Search for the cell housing the specified text and yield its [X, Y] center coordinate. 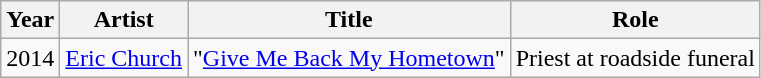
Eric Church [124, 58]
Role [635, 20]
Title [350, 20]
Priest at roadside funeral [635, 58]
2014 [30, 58]
Artist [124, 20]
Year [30, 20]
"Give Me Back My Hometown" [350, 58]
